From the cell containing the given text, extract its center point as (x, y) coordinate. 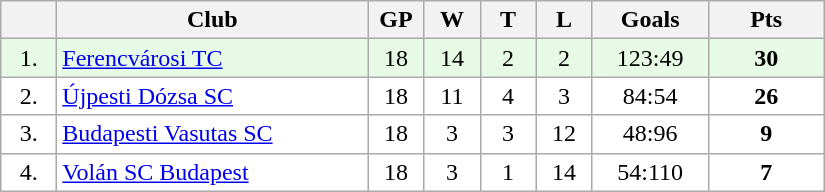
L (564, 20)
Ferencvárosi TC (212, 58)
Club (212, 20)
30 (766, 58)
7 (766, 172)
1 (508, 172)
123:49 (650, 58)
3. (29, 134)
W (452, 20)
84:54 (650, 96)
Újpesti Dózsa SC (212, 96)
1. (29, 58)
Budapesti Vasutas SC (212, 134)
Volán SC Budapest (212, 172)
4. (29, 172)
4 (508, 96)
T (508, 20)
9 (766, 134)
12 (564, 134)
Goals (650, 20)
Pts (766, 20)
48:96 (650, 134)
26 (766, 96)
2. (29, 96)
11 (452, 96)
GP (396, 20)
54:110 (650, 172)
